Return the (X, Y) coordinate for the center point of the cell that contains the specified text.  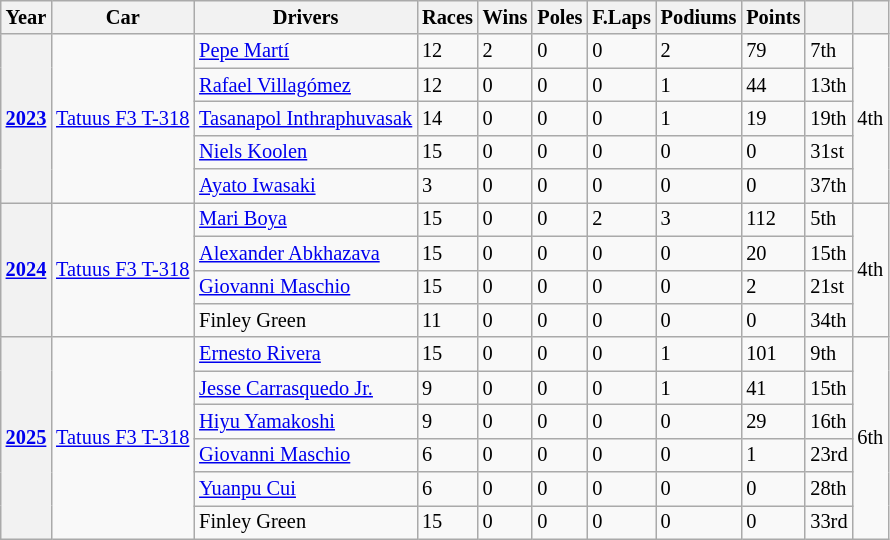
Niels Koolen (306, 152)
2024 (26, 270)
Tasanapol Inthraphuvasak (306, 118)
29 (773, 421)
33rd (828, 522)
19th (828, 118)
44 (773, 85)
14 (448, 118)
6th (870, 438)
31st (828, 152)
Races (448, 17)
23rd (828, 455)
112 (773, 219)
28th (828, 489)
2023 (26, 118)
37th (828, 186)
Pepe Martí (306, 51)
Points (773, 17)
Mari Boya (306, 219)
9th (828, 354)
Ayato Iwasaki (306, 186)
Drivers (306, 17)
Poles (560, 17)
21st (828, 287)
Yuanpu Cui (306, 489)
Alexander Abkhazava (306, 253)
Rafael Villagómez (306, 85)
Jesse Carrasquedo Jr. (306, 388)
79 (773, 51)
20 (773, 253)
5th (828, 219)
Ernesto Rivera (306, 354)
Car (122, 17)
F.Laps (621, 17)
Podiums (699, 17)
101 (773, 354)
41 (773, 388)
7th (828, 51)
2025 (26, 438)
Year (26, 17)
16th (828, 421)
11 (448, 320)
34th (828, 320)
13th (828, 85)
Hiyu Yamakoshi (306, 421)
Wins (506, 17)
19 (773, 118)
